Return the (X, Y) coordinate for the center point of the cell that contains the specified text.  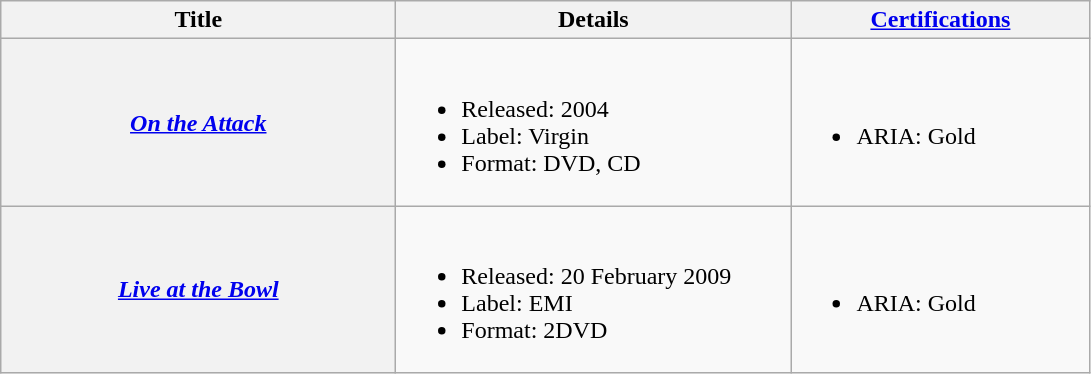
Title (198, 20)
Live at the Bowl (198, 290)
Released: 2004Label: VirginFormat: DVD, CD (594, 122)
On the Attack (198, 122)
Details (594, 20)
Released: 20 February 2009Label: EMIFormat: 2DVD (594, 290)
Certifications (940, 20)
